Capture the cell that displays the provided text and extract its [x, y] central coordinate. 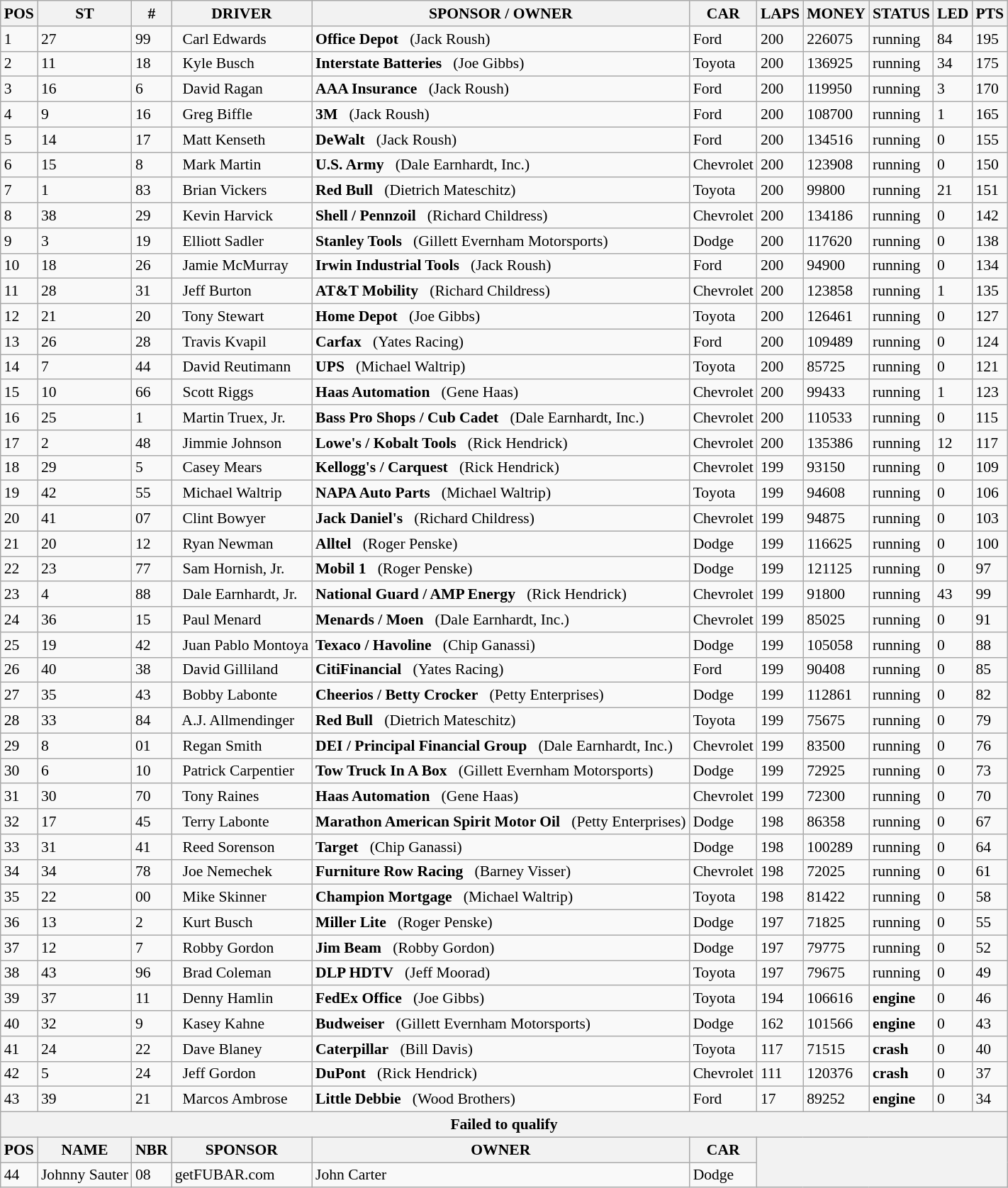
01 [152, 746]
Menards / Moen (Dale Earnhardt, Inc.) [500, 620]
49 [990, 973]
Matt Kenseth [242, 140]
150 [990, 165]
100 [990, 544]
LAPS [780, 13]
Tony Raines [242, 797]
61 [990, 872]
126461 [836, 317]
UPS (Michael Waltrip) [500, 367]
Kyle Busch [242, 64]
170 [990, 89]
Jimmie Johnson [242, 443]
SPONSOR / OWNER [500, 13]
110533 [836, 418]
85 [990, 670]
3M (Jack Roush) [500, 115]
Casey Mears [242, 468]
A.J. Allmendinger [242, 721]
Marcos Ambrose [242, 1099]
165 [990, 115]
71825 [836, 923]
106616 [836, 999]
106 [990, 493]
79675 [836, 973]
138 [990, 241]
105058 [836, 645]
David Ragan [242, 89]
119950 [836, 89]
124 [990, 342]
FedEx Office (Joe Gibbs) [500, 999]
117620 [836, 241]
SPONSOR [242, 1150]
123908 [836, 165]
71515 [836, 1049]
Elliott Sadler [242, 241]
NAPA Auto Parts (Michael Waltrip) [500, 493]
Jack Daniel's (Richard Childress) [500, 519]
DLP HDTV (Jeff Moorad) [500, 973]
Brad Coleman [242, 973]
Kasey Kahne [242, 1024]
Marathon American Spirit Motor Oil (Petty Enterprises) [500, 822]
Tow Truck In A Box (Gillett Evernham Motorsports) [500, 771]
National Guard / AMP Energy (Rick Hendrick) [500, 595]
Michael Waltrip [242, 493]
Paul Menard [242, 620]
67 [990, 822]
Lowe's / Kobalt Tools (Rick Hendrick) [500, 443]
94875 [836, 519]
73 [990, 771]
# [152, 13]
85725 [836, 367]
Little Debbie (Wood Brothers) [500, 1099]
108700 [836, 115]
99800 [836, 191]
127 [990, 317]
Johnny Sauter [85, 1175]
Denny Hamlin [242, 999]
Alltel (Roger Penske) [500, 544]
Reed Sorenson [242, 847]
Furniture Row Racing (Barney Visser) [500, 872]
Clint Bowyer [242, 519]
103 [990, 519]
Kellogg's / Carquest (Rick Hendrick) [500, 468]
89252 [836, 1099]
226075 [836, 39]
Stanley Tools (Gillett Evernham Motorsports) [500, 241]
Miller Lite (Roger Penske) [500, 923]
Caterpillar (Bill Davis) [500, 1049]
getFUBAR.com [242, 1175]
134516 [836, 140]
109 [990, 468]
Robby Gordon [242, 948]
07 [152, 519]
LED [953, 13]
123858 [836, 291]
120376 [836, 1074]
142 [990, 215]
Brian Vickers [242, 191]
195 [990, 39]
79775 [836, 948]
AT&T Mobility (Richard Childress) [500, 291]
Champion Mortgage (Michael Waltrip) [500, 897]
99433 [836, 393]
45 [152, 822]
109489 [836, 342]
136925 [836, 64]
134 [990, 266]
Budweiser (Gillett Evernham Motorsports) [500, 1024]
72925 [836, 771]
DuPont (Rick Hendrick) [500, 1074]
72300 [836, 797]
93150 [836, 468]
Mike Skinner [242, 897]
NBR [152, 1150]
Cheerios / Betty Crocker (Petty Enterprises) [500, 695]
Travis Kvapil [242, 342]
78 [152, 872]
48 [152, 443]
79 [990, 721]
Irwin Industrial Tools (Jack Roush) [500, 266]
101566 [836, 1024]
86358 [836, 822]
162 [780, 1024]
08 [152, 1175]
Jim Beam (Robby Gordon) [500, 948]
CitiFinancial (Yates Racing) [500, 670]
123 [990, 393]
Greg Biffle [242, 115]
97 [990, 569]
Failed to qualify [504, 1125]
Texaco / Havoline (Chip Ganassi) [500, 645]
NAME [85, 1150]
155 [990, 140]
Office Depot (Jack Roush) [500, 39]
ST [85, 13]
91800 [836, 595]
STATUS [902, 13]
Jeff Gordon [242, 1074]
194 [780, 999]
Regan Smith [242, 746]
Tony Stewart [242, 317]
Martin Truex, Jr. [242, 418]
94900 [836, 266]
OWNER [500, 1150]
100289 [836, 847]
Scott Riggs [242, 393]
116625 [836, 544]
Carfax (Yates Racing) [500, 342]
Interstate Batteries (Joe Gibbs) [500, 64]
151 [990, 191]
Patrick Carpentier [242, 771]
58 [990, 897]
134186 [836, 215]
Terry Labonte [242, 822]
46 [990, 999]
75675 [836, 721]
PTS [990, 13]
DeWalt (Jack Roush) [500, 140]
121125 [836, 569]
AAA Insurance (Jack Roush) [500, 89]
Jeff Burton [242, 291]
83 [152, 191]
Jamie McMurray [242, 266]
96 [152, 973]
John Carter [500, 1175]
81422 [836, 897]
91 [990, 620]
Sam Hornish, Jr. [242, 569]
135386 [836, 443]
121 [990, 367]
82 [990, 695]
77 [152, 569]
83500 [836, 746]
115 [990, 418]
52 [990, 948]
Mobil 1 (Roger Penske) [500, 569]
72025 [836, 872]
111 [780, 1074]
00 [152, 897]
Kurt Busch [242, 923]
Bass Pro Shops / Cub Cadet (Dale Earnhardt, Inc.) [500, 418]
175 [990, 64]
U.S. Army (Dale Earnhardt, Inc.) [500, 165]
Joe Nemechek [242, 872]
85025 [836, 620]
Target (Chip Ganassi) [500, 847]
Dale Earnhardt, Jr. [242, 595]
112861 [836, 695]
David Reutimann [242, 367]
76 [990, 746]
94608 [836, 493]
DEI / Principal Financial Group (Dale Earnhardt, Inc.) [500, 746]
66 [152, 393]
Mark Martin [242, 165]
135 [990, 291]
90408 [836, 670]
Kevin Harvick [242, 215]
Ryan Newman [242, 544]
David Gilliland [242, 670]
MONEY [836, 13]
Home Depot (Joe Gibbs) [500, 317]
Dave Blaney [242, 1049]
Shell / Pennzoil (Richard Childress) [500, 215]
Juan Pablo Montoya [242, 645]
Carl Edwards [242, 39]
Bobby Labonte [242, 695]
DRIVER [242, 13]
64 [990, 847]
